Scan for the cell matching the given text and deliver its [X, Y] coordinate at center. 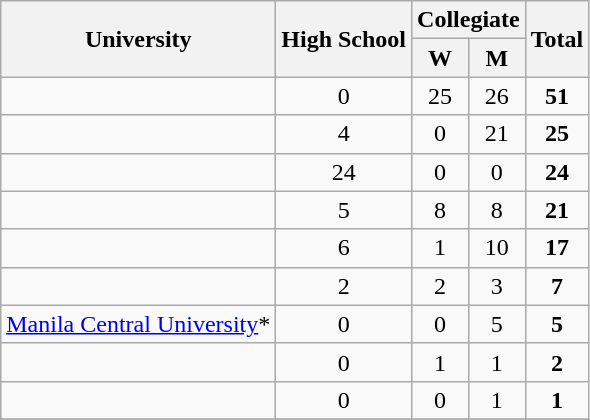
W [440, 58]
4 [344, 134]
Total [557, 39]
6 [344, 248]
17 [557, 248]
26 [496, 96]
Collegiate [469, 20]
7 [557, 286]
51 [557, 96]
M [496, 58]
3 [496, 286]
University [138, 39]
High School [344, 39]
10 [496, 248]
Manila Central University* [138, 324]
